Detect which cell encompasses the target text, then output its [x, y] center coordinate. 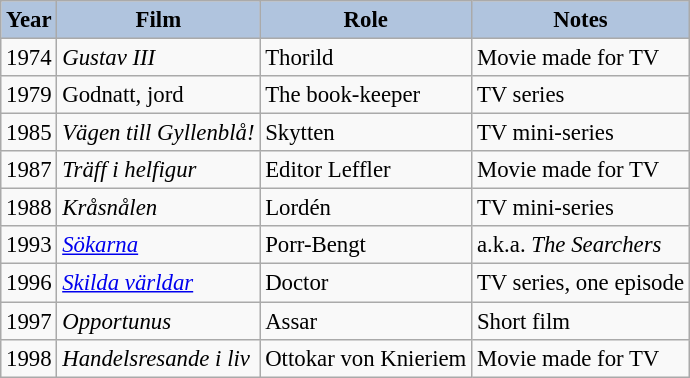
Editor Leffler [366, 170]
Notes [581, 20]
1974 [29, 58]
Ottokar von Knieriem [366, 358]
Handelsresande i liv [158, 358]
Lordén [366, 208]
Vägen till Gyllenblå! [158, 133]
Short film [581, 321]
TV series [581, 95]
Träff i helfigur [158, 170]
Skilda världar [158, 283]
1996 [29, 283]
1985 [29, 133]
TV series, one episode [581, 283]
Assar [366, 321]
1993 [29, 245]
Opportunus [158, 321]
Skytten [366, 133]
Sökarna [158, 245]
Role [366, 20]
Thorild [366, 58]
Kråsnålen [158, 208]
Gustav III [158, 58]
1997 [29, 321]
Doctor [366, 283]
1987 [29, 170]
Film [158, 20]
a.k.a. The Searchers [581, 245]
Godnatt, jord [158, 95]
Year [29, 20]
Porr-Bengt [366, 245]
1998 [29, 358]
1979 [29, 95]
The book-keeper [366, 95]
1988 [29, 208]
